From the cell containing the given text, extract its center point as [X, Y] coordinate. 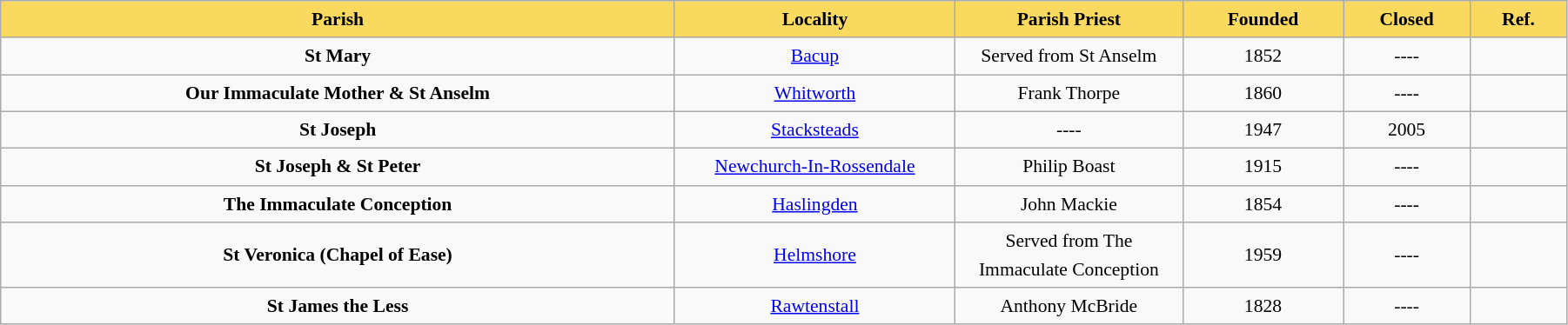
Founded [1263, 19]
Anthony McBride [1069, 306]
1828 [1263, 306]
St Mary [338, 57]
Helmshore [814, 255]
1959 [1263, 255]
Frank Thorpe [1069, 94]
Locality [814, 19]
St Veronica (Chapel of Ease) [338, 255]
Served from St Anselm [1069, 57]
1915 [1263, 167]
1854 [1263, 205]
Philip Boast [1069, 167]
The Immaculate Conception [338, 205]
2005 [1407, 130]
Haslingden [814, 205]
St Joseph [338, 130]
1852 [1263, 57]
St Joseph & St Peter [338, 167]
Ref. [1518, 19]
Closed [1407, 19]
Bacup [814, 57]
Newchurch-In-Rossendale [814, 167]
Served from The Immaculate Conception [1069, 255]
1947 [1263, 130]
Parish [338, 19]
1860 [1263, 94]
Our Immaculate Mother & St Anselm [338, 94]
St James the Less [338, 306]
Stacksteads [814, 130]
Whitworth [814, 94]
Rawtenstall [814, 306]
John Mackie [1069, 205]
Parish Priest [1069, 19]
